Pinpoint the cell where the given text exists, returning its (x, y) midpoint coordinate. 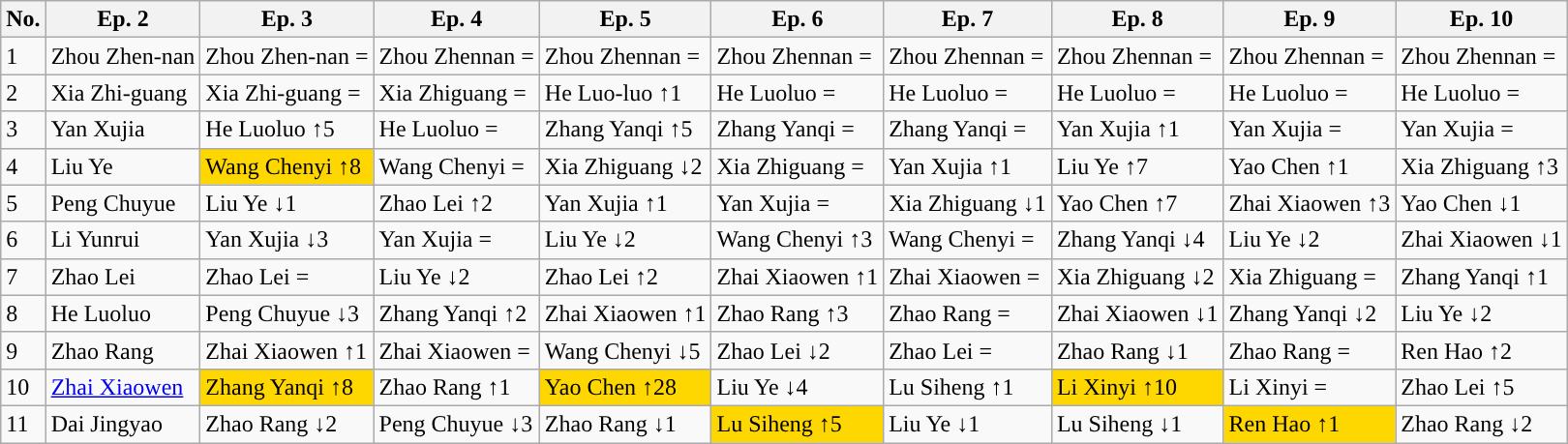
Yao Chen ↑28 (625, 387)
Zhao Lei ↑5 (1482, 387)
Dai Jingyao (123, 424)
Zhao Lei ↓2 (798, 350)
Yan Xujia ↓3 (286, 240)
Liu Ye (123, 166)
Ep. 4 (457, 19)
Lu Siheng ↓1 (1137, 424)
11 (23, 424)
Zhang Yanqi ↓4 (1137, 240)
Zhou Zhen-nan (123, 56)
Ep. 6 (798, 19)
Li Xinyi = (1310, 387)
Ep. 9 (1310, 19)
Xia Zhi-guang (123, 93)
Ep. 5 (625, 19)
10 (23, 387)
6 (23, 240)
8 (23, 313)
He Luoluo ↑5 (286, 130)
Yao Chen ↓1 (1482, 203)
Zhou Zhen-nan = (286, 56)
Xia Zhiguang ↓1 (968, 203)
Wang Chenyi ↓5 (625, 350)
Ren Hao ↑2 (1482, 350)
5 (23, 203)
Li Xinyi ↑10 (1137, 387)
1 (23, 56)
2 (23, 93)
Zhang Yanqi ↑1 (1482, 277)
Xia Zhi-guang = (286, 93)
Zhao Rang ↑3 (798, 313)
Zhang Yanqi ↓2 (1310, 313)
Ep. 8 (1137, 19)
Ren Hao ↑1 (1310, 424)
Zhao Lei (123, 277)
Yao Chen ↑1 (1310, 166)
9 (23, 350)
Wang Chenyi ↑8 (286, 166)
Lu Siheng ↑5 (798, 424)
Xia Zhiguang ↑3 (1482, 166)
Yan Xujia (123, 130)
Zhai Xiaowen (123, 387)
Zhao Rang ↑1 (457, 387)
Liu Ye ↓4 (798, 387)
7 (23, 277)
Ep. 10 (1482, 19)
Ep. 2 (123, 19)
Peng Chuyue (123, 203)
He Luo-luo ↑1 (625, 93)
Lu Siheng ↑1 (968, 387)
Yao Chen ↑7 (1137, 203)
Ep. 7 (968, 19)
Li Yunrui (123, 240)
4 (23, 166)
Wang Chenyi ↑3 (798, 240)
He Luoluo (123, 313)
Zhai Xiaowen ↑3 (1310, 203)
Ep. 3 (286, 19)
Zhang Yanqi ↑2 (457, 313)
No. (23, 19)
Zhao Rang (123, 350)
Zhang Yanqi ↑5 (625, 130)
3 (23, 130)
Liu Ye ↑7 (1137, 166)
Zhang Yanqi ↑8 (286, 387)
